For the text-containing cell, return its midpoint in (X, Y) coordinate format. 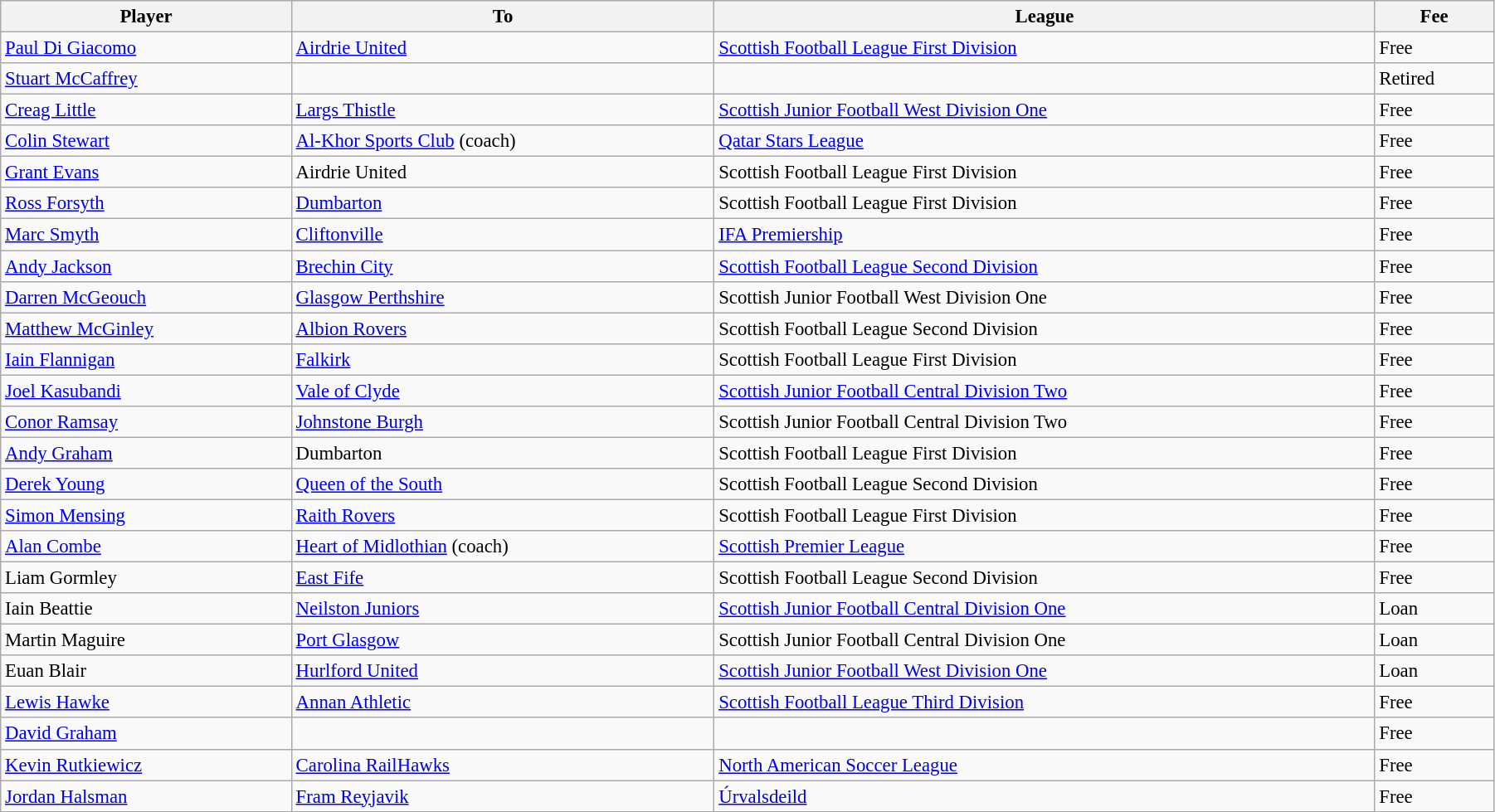
Player (146, 17)
Iain Flannigan (146, 359)
Andy Jackson (146, 266)
Liam Gormley (146, 578)
Fee (1434, 17)
Falkirk (503, 359)
Lewis Hawke (146, 703)
East Fife (503, 578)
Martin Maguire (146, 640)
Marc Smyth (146, 235)
Fram Reyjavik (503, 796)
Joel Kasubandi (146, 391)
Heart of Midlothian (coach) (503, 547)
Raith Rovers (503, 515)
Andy Graham (146, 453)
Albion Rovers (503, 328)
Grant Evans (146, 173)
Derek Young (146, 484)
Vale of Clyde (503, 391)
Jordan Halsman (146, 796)
Úrvalsdeild (1045, 796)
Kevin Rutkiewicz (146, 765)
Queen of the South (503, 484)
To (503, 17)
Darren McGeouch (146, 297)
Scottish Premier League (1045, 547)
Carolina RailHawks (503, 765)
Matthew McGinley (146, 328)
Qatar Stars League (1045, 141)
Hurlford United (503, 671)
IFA Premiership (1045, 235)
Conor Ramsay (146, 422)
Brechin City (503, 266)
League (1045, 17)
Johnstone Burgh (503, 422)
Simon Mensing (146, 515)
Largs Thistle (503, 110)
Cliftonville (503, 235)
Euan Blair (146, 671)
Creag Little (146, 110)
Alan Combe (146, 547)
Glasgow Perthshire (503, 297)
Paul Di Giacomo (146, 48)
North American Soccer League (1045, 765)
Ross Forsyth (146, 203)
Neilston Juniors (503, 609)
Al-Khor Sports Club (coach) (503, 141)
Retired (1434, 79)
Colin Stewart (146, 141)
Port Glasgow (503, 640)
David Graham (146, 734)
Iain Beattie (146, 609)
Scottish Football League Third Division (1045, 703)
Annan Athletic (503, 703)
Stuart McCaffrey (146, 79)
